Scan for the cell matching the given text and deliver its [X, Y] coordinate at center. 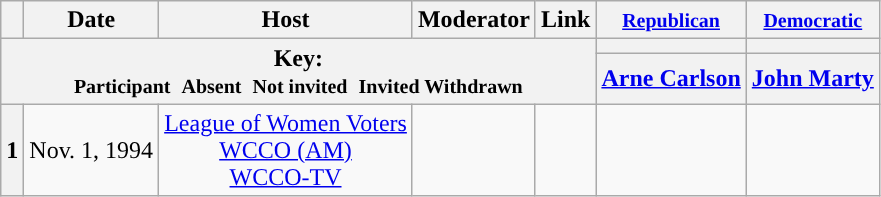
League of Women VotersWCCO (AM)WCCO-TV [286, 150]
Arne Carlson [671, 78]
1 [12, 150]
Democratic [812, 20]
Link [565, 20]
Host [286, 20]
Date [92, 20]
Moderator [474, 20]
John Marty [812, 78]
Republican [671, 20]
Nov. 1, 1994 [92, 150]
Key: Participant Absent Not invited Invited Withdrawn [298, 72]
